Detect which cell encompasses the target text, then output its [x, y] center coordinate. 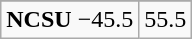
55.5 [166, 20]
NCSU −45.5 [70, 20]
